Pinpoint the cell where the given text exists, returning its (X, Y) midpoint coordinate. 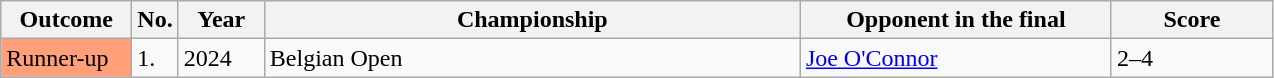
Runner-up (66, 58)
Year (221, 20)
Belgian Open (532, 58)
2024 (221, 58)
Outcome (66, 20)
Opponent in the final (956, 20)
Joe O'Connor (956, 58)
1. (155, 58)
No. (155, 20)
Championship (532, 20)
Score (1192, 20)
2–4 (1192, 58)
